Extract the (X, Y) coordinate from the center of the cell holding the provided text.  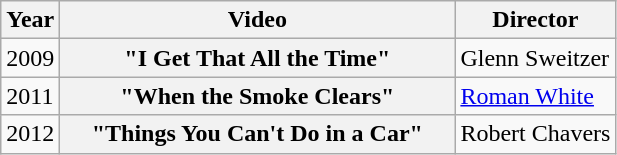
Glenn Sweitzer (536, 58)
2012 (30, 134)
Roman White (536, 96)
2011 (30, 96)
Year (30, 20)
Robert Chavers (536, 134)
Video (258, 20)
"I Get That All the Time" (258, 58)
"Things You Can't Do in a Car" (258, 134)
Director (536, 20)
"When the Smoke Clears" (258, 96)
2009 (30, 58)
